Find where the given text appears and provide that cell's center as [x, y] coordinate. 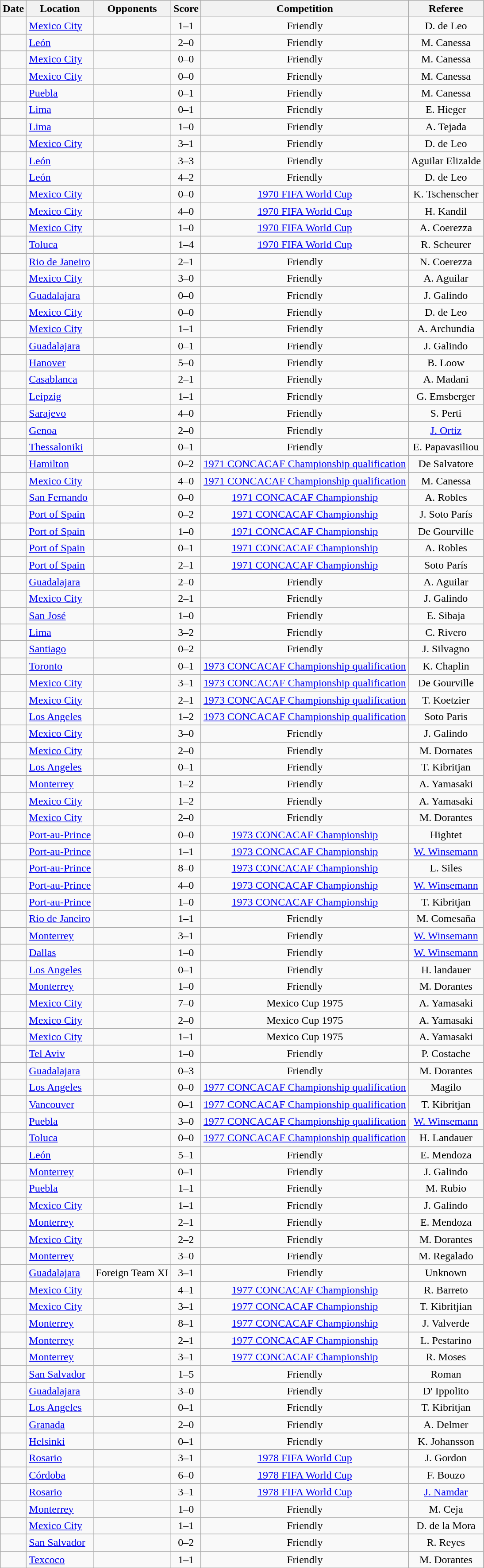
Dallas [60, 952]
P. Costache [446, 1054]
1–5 [186, 1374]
Magilo [446, 1088]
5–1 [186, 1155]
5–0 [186, 363]
San José [60, 616]
R. Reyes [446, 1542]
S. Perti [446, 413]
Opponents [132, 9]
J. Namdar [446, 1492]
H. landauer [446, 969]
0–3 [186, 1071]
B. Loow [446, 363]
M. Regalado [446, 1256]
Hightet [446, 835]
G. Emsberger [446, 396]
T. Kibritjian [446, 1307]
8–0 [186, 868]
Date [13, 9]
J. Gordon [446, 1458]
E. Hieger [446, 110]
Sarajevo [60, 413]
De Salvatore [446, 464]
E. Sibaja [446, 616]
Toronto [60, 666]
Vancouver [60, 1104]
4–1 [186, 1290]
1–4 [186, 245]
Tel Aviv [60, 1054]
K. Johansson [446, 1441]
Granada [60, 1425]
J. Soto París [446, 515]
K. Chaplin [446, 666]
A. Archundia [446, 329]
Hamilton [60, 464]
Competition [304, 9]
J. Silvagno [446, 649]
Córdoba [60, 1475]
R. Moses [446, 1357]
3–3 [186, 160]
3–2 [186, 632]
D' Ippolito [446, 1391]
J. Valverde [446, 1324]
M. Comesaña [446, 919]
8–1 [186, 1324]
Foreign Team XI [132, 1273]
A. Coerezza [446, 228]
F. Bouzo [446, 1475]
J. Ortiz [446, 430]
2–2 [186, 1239]
H. Landauer [446, 1138]
Location [60, 9]
Roman [446, 1374]
D. de la Mora [446, 1525]
M. Ceja [446, 1509]
Santiago [60, 649]
M. Dornates [446, 751]
R. Barreto [446, 1290]
Texcoco [60, 1559]
N. Coerezza [446, 262]
L. Pestarino [446, 1340]
7–0 [186, 1003]
Helsinki [60, 1441]
E. Papavasiliou [446, 447]
A. Tejada [446, 127]
C. Rivero [446, 632]
Soto Paris [446, 716]
Score [186, 9]
Thessaloniki [60, 447]
L. Siles [446, 868]
Aguilar Elizalde [446, 160]
6–0 [186, 1475]
Hanover [60, 363]
Casablanca [60, 379]
M. Rubio [446, 1189]
T. Koetzier [446, 700]
Genoa [60, 430]
Leipzig [60, 396]
K. Tschenscher [446, 194]
A. Madani [446, 379]
4–2 [186, 177]
Referee [446, 9]
R. Scheurer [446, 245]
Soto París [446, 565]
A. Delmer [446, 1425]
H. Kandil [446, 211]
Unknown [446, 1273]
San Fernando [60, 498]
